Determine the (X, Y) coordinate at the center of the cell enclosing the given text.  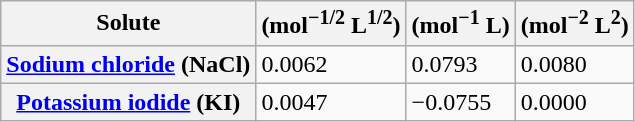
(mol−1 L) (460, 24)
0.0793 (460, 64)
0.0080 (574, 64)
Potassium iodide (KI) (128, 102)
0.0000 (574, 102)
(mol−2 L2) (574, 24)
−0.0755 (460, 102)
(mol−1/2 L1/2) (331, 24)
Sodium chloride (NaCl) (128, 64)
0.0047 (331, 102)
Solute (128, 24)
0.0062 (331, 64)
